Extract the (X, Y) coordinate from the center of the cell holding the provided text.  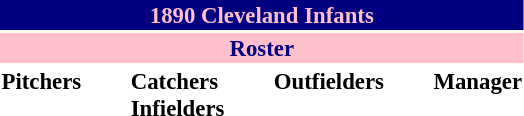
Roster (262, 48)
1890 Cleveland Infants (262, 15)
